Capture the cell that displays the provided text and extract its (x, y) central coordinate. 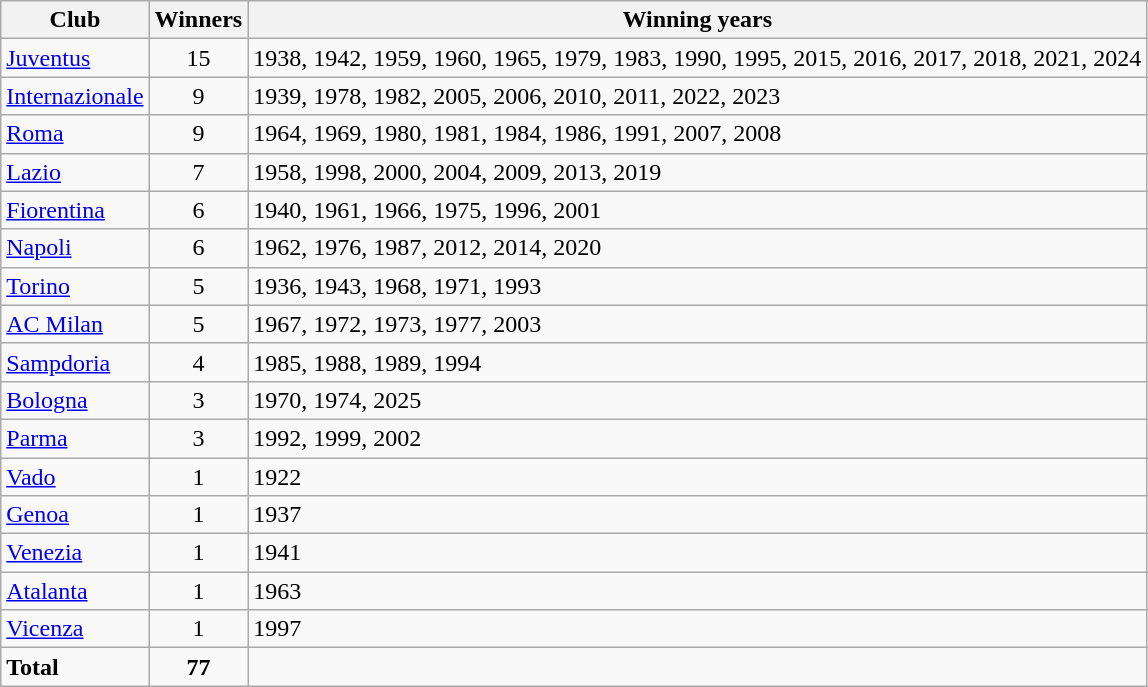
Sampdoria (75, 362)
1941 (698, 553)
Vicenza (75, 629)
1937 (698, 515)
1985, 1988, 1989, 1994 (698, 362)
1958, 1998, 2000, 2004, 2009, 2013, 2019 (698, 172)
Genoa (75, 515)
77 (198, 667)
Atalanta (75, 591)
Parma (75, 438)
1992, 1999, 2002 (698, 438)
Vado (75, 477)
Winning years (698, 20)
Juventus (75, 58)
15 (198, 58)
1963 (698, 591)
1970, 1974, 2025 (698, 400)
1938, 1942, 1959, 1960, 1965, 1979, 1983, 1990, 1995, 2015, 2016, 2017, 2018, 2021, 2024 (698, 58)
Club (75, 20)
Bologna (75, 400)
Total (75, 667)
4 (198, 362)
Roma (75, 134)
1962, 1976, 1987, 2012, 2014, 2020 (698, 248)
1936, 1943, 1968, 1971, 1993 (698, 286)
AC Milan (75, 324)
1964, 1969, 1980, 1981, 1984, 1986, 1991, 2007, 2008 (698, 134)
Napoli (75, 248)
Venezia (75, 553)
1940, 1961, 1966, 1975, 1996, 2001 (698, 210)
Lazio (75, 172)
Winners (198, 20)
Torino (75, 286)
1967, 1972, 1973, 1977, 2003 (698, 324)
1997 (698, 629)
1922 (698, 477)
1939, 1978, 1982, 2005, 2006, 2010, 2011, 2022, 2023 (698, 96)
Internazionale (75, 96)
Fiorentina (75, 210)
7 (198, 172)
